Pinpoint the cell where the given text exists, returning its (X, Y) midpoint coordinate. 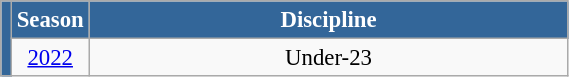
Season (50, 20)
Under-23 (328, 58)
Discipline (328, 20)
2022 (50, 58)
